Determine the [x, y] coordinate at the center of the cell enclosing the given text.  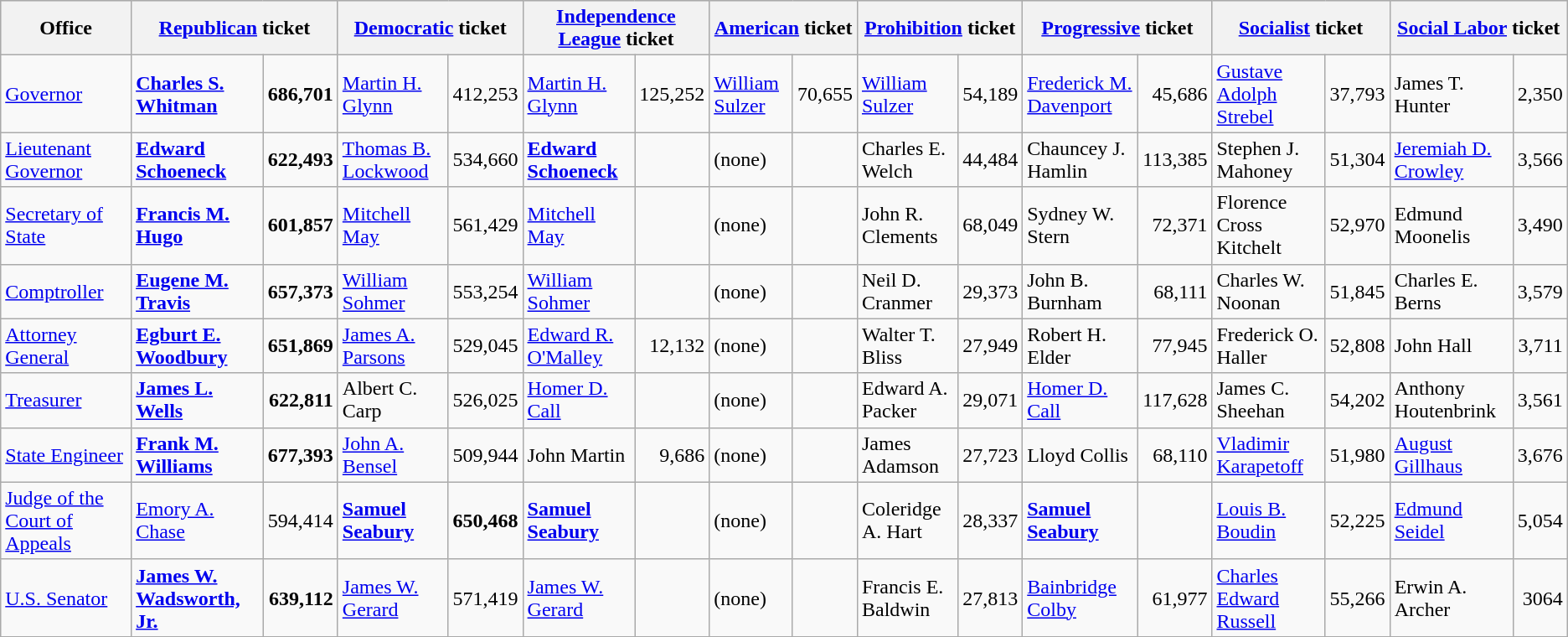
27,813 [990, 598]
James A. Parsons [393, 345]
28,337 [990, 520]
125,252 [672, 94]
561,429 [486, 225]
553,254 [486, 292]
526,025 [486, 401]
77,945 [1175, 345]
51,845 [1357, 292]
Emory A. Chase [198, 520]
27,949 [990, 345]
Bainbridge Colby [1081, 598]
54,202 [1357, 401]
622,493 [300, 159]
Attorney General [66, 345]
117,628 [1175, 401]
Neil D. Cranmer [907, 292]
51,980 [1357, 454]
601,857 [300, 225]
12,132 [672, 345]
5,054 [1540, 520]
Office [66, 28]
Edmund Moonelis [1451, 225]
2,350 [1540, 94]
113,385 [1175, 159]
686,701 [300, 94]
Governor [66, 94]
594,414 [300, 520]
Lloyd Collis [1081, 454]
9,686 [672, 454]
John Hall [1451, 345]
Robert H. Elder [1081, 345]
61,977 [1175, 598]
James Adamson [907, 454]
Egburt E. Woodbury [198, 345]
Louis B. Boudin [1268, 520]
Vladimir Karapetoff [1268, 454]
Comptroller [66, 292]
639,112 [300, 598]
Coleridge A. Hart [907, 520]
Progressive ticket [1117, 28]
51,304 [1357, 159]
3,566 [1540, 159]
54,189 [990, 94]
3,676 [1540, 454]
Gustave Adolph Strebel [1268, 94]
Charles Edward Russell [1268, 598]
Sydney W. Stern [1081, 225]
Prohibition ticket [940, 28]
68,049 [990, 225]
Anthony Houtenbrink [1451, 401]
John A. Bensel [393, 454]
Francis M. Hugo [198, 225]
State Engineer [66, 454]
70,655 [824, 94]
John Martin [579, 454]
529,045 [486, 345]
Stephen J. Mahoney [1268, 159]
657,373 [300, 292]
Edmund Seidel [1451, 520]
52,225 [1357, 520]
American ticket [784, 28]
677,393 [300, 454]
27,723 [990, 454]
Lieutenant Governor [66, 159]
Albert C. Carp [393, 401]
52,970 [1357, 225]
52,808 [1357, 345]
James T. Hunter [1451, 94]
Edward A. Packer [907, 401]
3,561 [1540, 401]
622,811 [300, 401]
Charles E. Berns [1451, 292]
Judge of the Court of Appeals [66, 520]
45,686 [1175, 94]
August Gillhaus [1451, 454]
Eugene M. Travis [198, 292]
Democratic ticket [431, 28]
44,484 [990, 159]
Charles S. Whitman [198, 94]
Erwin A. Archer [1451, 598]
3,579 [1540, 292]
John B. Burnham [1081, 292]
Jeremiah D. Crowley [1451, 159]
Charles E. Welch [907, 159]
James W. Wadsworth, Jr. [198, 598]
68,110 [1175, 454]
Frederick O. Haller [1268, 345]
James C. Sheehan [1268, 401]
Edward R. O'Malley [579, 345]
651,869 [300, 345]
Secretary of State [66, 225]
Chauncey J. Hamlin [1081, 159]
John R. Clements [907, 225]
650,468 [486, 520]
Frederick M. Davenport [1081, 94]
29,373 [990, 292]
Charles W. Noonan [1268, 292]
Social Labor ticket [1478, 28]
Socialist ticket [1301, 28]
Thomas B. Lockwood [393, 159]
37,793 [1357, 94]
55,266 [1357, 598]
412,253 [486, 94]
Independence League ticket [616, 28]
James L. Wells [198, 401]
Walter T. Bliss [907, 345]
72,371 [1175, 225]
3,711 [1540, 345]
Treasurer [66, 401]
68,111 [1175, 292]
534,660 [486, 159]
509,944 [486, 454]
U.S. Senator [66, 598]
Republican ticket [235, 28]
Florence Cross Kitchelt [1268, 225]
29,071 [990, 401]
571,419 [486, 598]
Frank M. Williams [198, 454]
Francis E. Baldwin [907, 598]
3,490 [1540, 225]
3064 [1540, 598]
